Search for the cell housing the specified text and yield its [x, y] center coordinate. 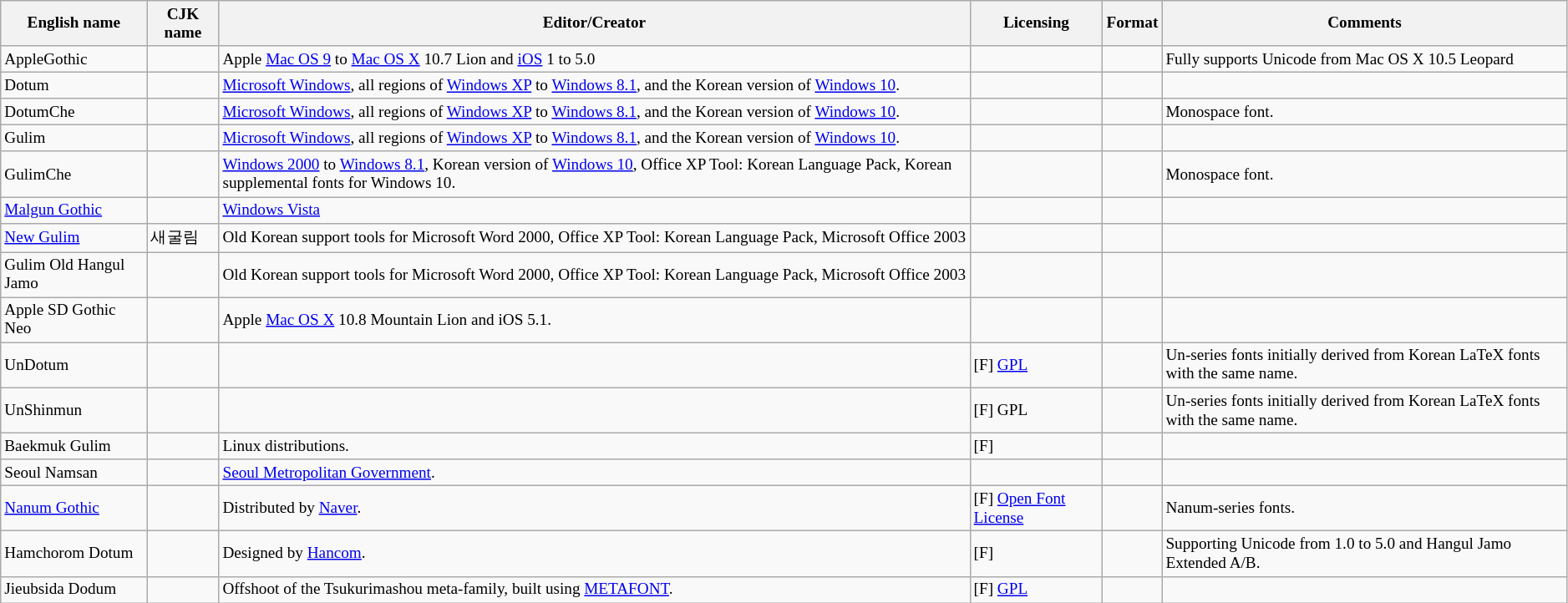
새굴림 [183, 237]
Comments [1365, 23]
Windows 2000 to Windows 8.1, Korean version of Windows 10, Office XP Tool: Korean Language Pack, Korean supplemental fonts for Windows 10. [595, 174]
Gulim Old Hangul Jamo [74, 275]
Editor/Creator [595, 23]
GulimChe [74, 174]
Nanum-series fonts. [1365, 509]
AppleGothic [74, 59]
Apple SD Gothic Neo [74, 320]
English name [74, 23]
Linux distributions. [595, 446]
Malgun Gothic [74, 210]
[F] Open Font License [1036, 509]
DotumChe [74, 112]
Nanum Gothic [74, 509]
New Gulim [74, 237]
Supporting Unicode from 1.0 to 5.0 and Hangul Jamo Extended A/B. [1365, 554]
UnShinmun [74, 410]
CJK name [183, 23]
Offshoot of the Tsukurimashou meta-family, built using METAFONT. [595, 590]
Windows Vista [595, 210]
Fully supports Unicode from Mac OS X 10.5 Leopard [1365, 59]
Hamchorom Dotum [74, 554]
UnDotum [74, 365]
Baekmuk Gulim [74, 446]
Licensing [1036, 23]
Seoul Metropolitan Government. [595, 473]
Jieubsida Dodum [74, 590]
Seoul Namsan [74, 473]
Apple Mac OS 9 to Mac OS X 10.7 Lion and iOS 1 to 5.0 [595, 59]
Format [1133, 23]
Gulim [74, 139]
Apple Mac OS X 10.8 Mountain Lion and iOS 5.1. [595, 320]
Distributed by Naver. [595, 509]
Designed by Hancom. [595, 554]
Dotum [74, 85]
